From the cell containing the given text, extract its center point as [x, y] coordinate. 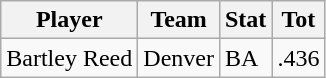
Tot [298, 20]
BA [245, 58]
Team [179, 20]
Denver [179, 58]
.436 [298, 58]
Stat [245, 20]
Player [70, 20]
Bartley Reed [70, 58]
